Scan for the cell matching the given text and deliver its [x, y] coordinate at center. 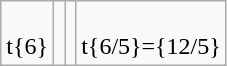
t{6} [28, 34]
t{6/5}={12/5} [152, 34]
